Identify which cell holds the provided text, then report its [x, y] central coordinate. 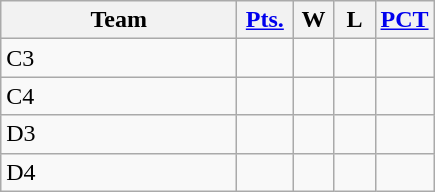
C4 [119, 96]
W [314, 20]
L [354, 20]
Team [119, 20]
Pts. [265, 20]
PCT [404, 20]
C3 [119, 58]
D3 [119, 134]
D4 [119, 172]
